Return [x, y] of the center of cell containing provided text 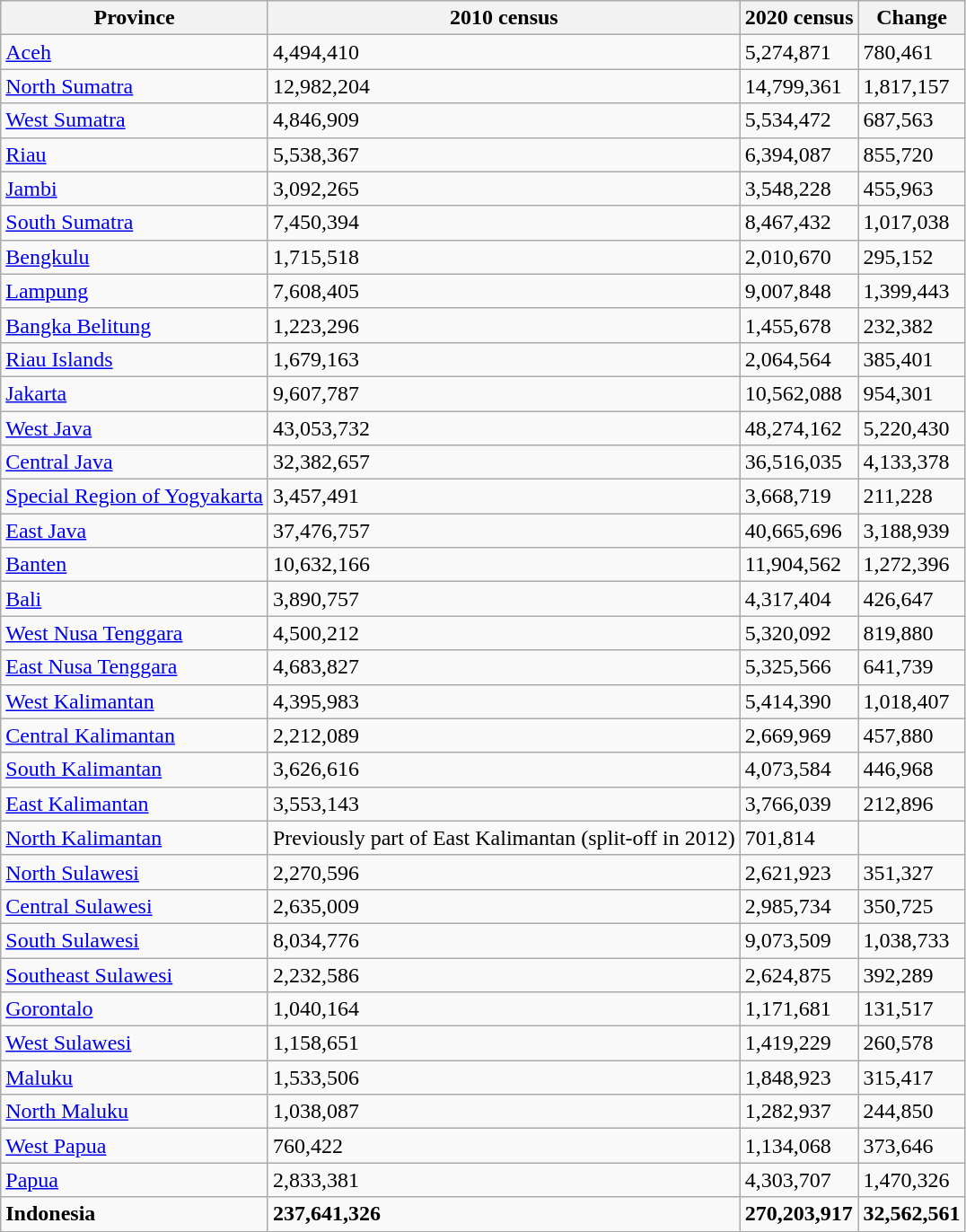
11,904,562 [799, 565]
Jambi [135, 189]
37,476,757 [504, 531]
1,272,396 [912, 565]
1,715,518 [504, 257]
232,382 [912, 325]
5,538,367 [504, 154]
32,562,561 [912, 1214]
3,626,616 [504, 770]
Previously part of East Kalimantan (split-off in 2012) [504, 838]
3,553,143 [504, 804]
4,395,983 [504, 701]
270,203,917 [799, 1214]
14,799,361 [799, 86]
Bengkulu [135, 257]
East Kalimantan [135, 804]
1,817,157 [912, 86]
9,007,848 [799, 291]
260,578 [912, 1043]
1,470,326 [912, 1180]
Change [912, 18]
2,212,089 [504, 735]
455,963 [912, 189]
5,220,430 [912, 428]
1,848,923 [799, 1078]
36,516,035 [799, 462]
Province [135, 18]
Gorontalo [135, 1009]
West Java [135, 428]
237,641,326 [504, 1214]
4,073,584 [799, 770]
4,133,378 [912, 462]
3,668,719 [799, 497]
Lampung [135, 291]
4,494,410 [504, 52]
315,417 [912, 1078]
760,422 [504, 1146]
2,985,734 [799, 906]
North Kalimantan [135, 838]
2,624,875 [799, 974]
2,232,586 [504, 974]
North Sumatra [135, 86]
West Papua [135, 1146]
2010 census [504, 18]
7,450,394 [504, 223]
10,562,088 [799, 393]
3,766,039 [799, 804]
350,725 [912, 906]
4,303,707 [799, 1180]
Banten [135, 565]
West Sulawesi [135, 1043]
855,720 [912, 154]
43,053,732 [504, 428]
1,533,506 [504, 1078]
687,563 [912, 120]
North Sulawesi [135, 872]
1,679,163 [504, 359]
5,414,390 [799, 701]
2,621,923 [799, 872]
1,455,678 [799, 325]
3,188,939 [912, 531]
9,073,509 [799, 940]
295,152 [912, 257]
6,394,087 [799, 154]
2,669,969 [799, 735]
Jakarta [135, 393]
4,500,212 [504, 633]
1,038,733 [912, 940]
4,683,827 [504, 667]
2,635,009 [504, 906]
1,134,068 [799, 1146]
819,880 [912, 633]
1,018,407 [912, 701]
392,289 [912, 974]
3,548,228 [799, 189]
Central Kalimantan [135, 735]
244,850 [912, 1112]
2,833,381 [504, 1180]
Special Region of Yogyakarta [135, 497]
Southeast Sulawesi [135, 974]
32,382,657 [504, 462]
12,982,204 [504, 86]
701,814 [799, 838]
2,270,596 [504, 872]
Riau Islands [135, 359]
780,461 [912, 52]
Central Java [135, 462]
Riau [135, 154]
5,534,472 [799, 120]
131,517 [912, 1009]
5,320,092 [799, 633]
1,223,296 [504, 325]
5,274,871 [799, 52]
1,282,937 [799, 1112]
641,739 [912, 667]
212,896 [912, 804]
40,665,696 [799, 531]
4,317,404 [799, 599]
9,607,787 [504, 393]
South Sulawesi [135, 940]
2,010,670 [799, 257]
351,327 [912, 872]
211,228 [912, 497]
954,301 [912, 393]
1,038,087 [504, 1112]
1,040,164 [504, 1009]
West Sumatra [135, 120]
3,092,265 [504, 189]
373,646 [912, 1146]
1,419,229 [799, 1043]
1,399,443 [912, 291]
1,017,038 [912, 223]
7,608,405 [504, 291]
North Maluku [135, 1112]
457,880 [912, 735]
Aceh [135, 52]
South Kalimantan [135, 770]
Maluku [135, 1078]
3,457,491 [504, 497]
Bangka Belitung [135, 325]
West Kalimantan [135, 701]
3,890,757 [504, 599]
8,034,776 [504, 940]
48,274,162 [799, 428]
4,846,909 [504, 120]
East Java [135, 531]
2020 census [799, 18]
446,968 [912, 770]
Papua [135, 1180]
8,467,432 [799, 223]
1,171,681 [799, 1009]
West Nusa Tenggara [135, 633]
Bali [135, 599]
East Nusa Tenggara [135, 667]
10,632,166 [504, 565]
Indonesia [135, 1214]
Central Sulawesi [135, 906]
1,158,651 [504, 1043]
5,325,566 [799, 667]
426,647 [912, 599]
2,064,564 [799, 359]
South Sumatra [135, 223]
385,401 [912, 359]
